Identify which cell holds the provided text, then report its (x, y) central coordinate. 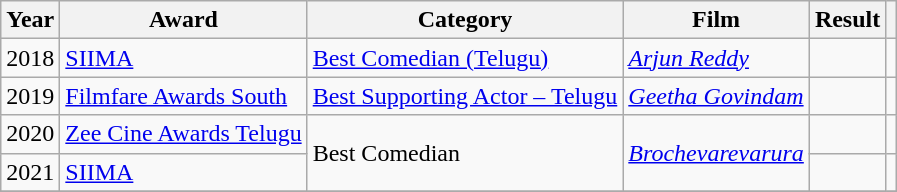
2018 (30, 58)
Category (465, 20)
2020 (30, 134)
Zee Cine Awards Telugu (184, 134)
Arjun Reddy (716, 58)
Award (184, 20)
Brochevarevarura (716, 153)
Best Comedian (465, 153)
Film (716, 20)
Best Supporting Actor – Telugu (465, 96)
Result (847, 20)
Filmfare Awards South (184, 96)
2021 (30, 172)
Geetha Govindam (716, 96)
2019 (30, 96)
Best Comedian (Telugu) (465, 58)
Year (30, 20)
